Capture the cell that displays the provided text and extract its [X, Y] central coordinate. 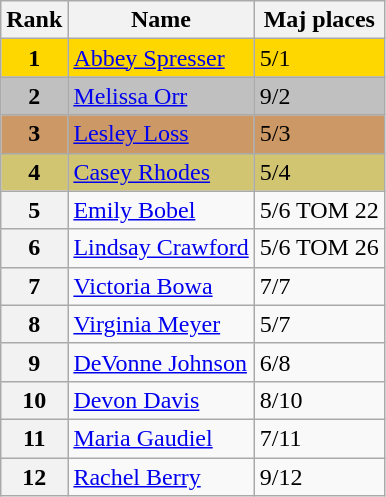
Name [161, 20]
Maj places [319, 20]
Lindsay Crawford [161, 248]
Virginia Meyer [161, 324]
12 [34, 477]
7/11 [319, 438]
9 [34, 362]
8 [34, 324]
7/7 [319, 286]
7 [34, 286]
DeVonne Johnson [161, 362]
5/3 [319, 134]
5 [34, 210]
5/6 TOM 22 [319, 210]
Maria Gaudiel [161, 438]
Rachel Berry [161, 477]
1 [34, 58]
Lesley Loss [161, 134]
Rank [34, 20]
9/12 [319, 477]
Victoria Bowa [161, 286]
3 [34, 134]
5/1 [319, 58]
2 [34, 96]
Abbey Spresser [161, 58]
5/6 TOM 26 [319, 248]
11 [34, 438]
Casey Rhodes [161, 172]
4 [34, 172]
Emily Bobel [161, 210]
9/2 [319, 96]
6 [34, 248]
10 [34, 400]
Devon Davis [161, 400]
Melissa Orr [161, 96]
5/7 [319, 324]
6/8 [319, 362]
5/4 [319, 172]
8/10 [319, 400]
